Find where the given text appears and provide that cell's center as (x, y) coordinate. 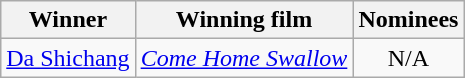
Come Home Swallow (244, 58)
Da Shichang (68, 58)
Winner (68, 20)
Winning film (244, 20)
Nominees (408, 20)
N/A (408, 58)
